Provide the (x, y) coordinate of the cell's center where the given text is located.  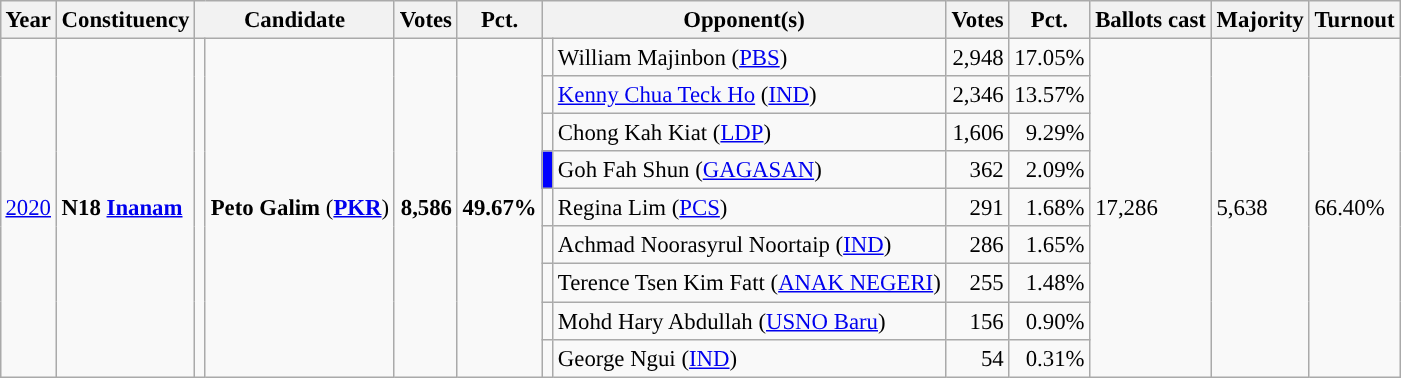
1,606 (978, 133)
Turnout (1354, 20)
William Majinbon (PBS) (750, 57)
54 (978, 358)
291 (978, 208)
286 (978, 245)
Ballots cast (1150, 20)
N18 Inanam (125, 207)
17.05% (1050, 57)
0.90% (1050, 321)
2,346 (978, 95)
Peto Galim (PKR) (300, 207)
8,586 (426, 207)
5,638 (1260, 207)
2,948 (978, 57)
9.29% (1050, 133)
1.68% (1050, 208)
66.40% (1354, 207)
362 (978, 170)
Year (28, 20)
1.65% (1050, 245)
156 (978, 321)
49.67% (500, 207)
Constituency (125, 20)
Terence Tsen Kim Fatt (ANAK NEGERI) (750, 283)
2020 (28, 207)
George Ngui (IND) (750, 358)
Majority (1260, 20)
17,286 (1150, 207)
2.09% (1050, 170)
Mohd Hary Abdullah (USNO Baru) (750, 321)
Chong Kah Kiat (LDP) (750, 133)
Regina Lim (PCS) (750, 208)
Candidate (295, 20)
Achmad Noorasyrul Noortaip (IND) (750, 245)
Kenny Chua Teck Ho (IND) (750, 95)
Opponent(s) (744, 20)
255 (978, 283)
13.57% (1050, 95)
Goh Fah Shun (GAGASAN) (750, 170)
1.48% (1050, 283)
0.31% (1050, 358)
